Determine the (X, Y) coordinate at the center of the cell enclosing the given text.  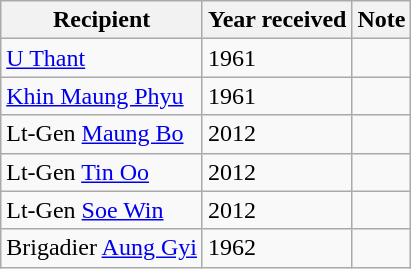
U Thant (102, 58)
Recipient (102, 20)
Lt-Gen Tin Oo (102, 172)
Lt-Gen Maung Bo (102, 134)
Lt-Gen Soe Win (102, 210)
Brigadier Aung Gyi (102, 248)
Khin Maung Phyu (102, 96)
Year received (276, 20)
1962 (276, 248)
Note (382, 20)
